Find where the given text appears and provide that cell's center as (x, y) coordinate. 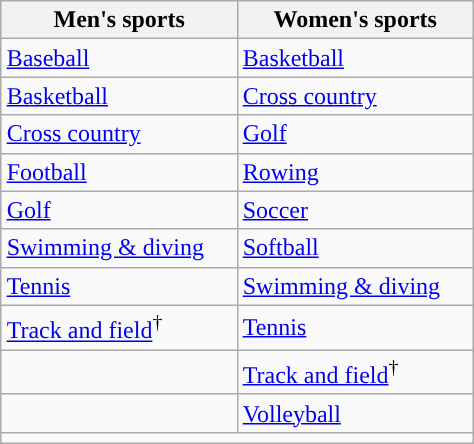
Volleyball (355, 413)
Women's sports (355, 20)
Rowing (355, 172)
Football (119, 172)
Men's sports (119, 20)
Soccer (355, 210)
Softball (355, 248)
Baseball (119, 58)
